Determine the [X, Y] coordinate at the center of the cell enclosing the given text.  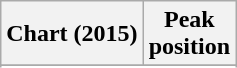
Chart (2015) [72, 34]
Peakposition [189, 34]
